Search for the cell housing the specified text and yield its [X, Y] center coordinate. 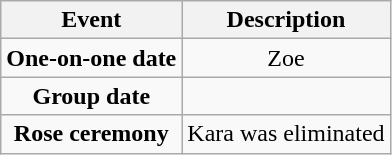
Rose ceremony [92, 134]
Description [286, 20]
Zoe [286, 58]
Event [92, 20]
Kara was eliminated [286, 134]
Group date [92, 96]
One-on-one date [92, 58]
